Capture the cell that displays the provided text and extract its [x, y] central coordinate. 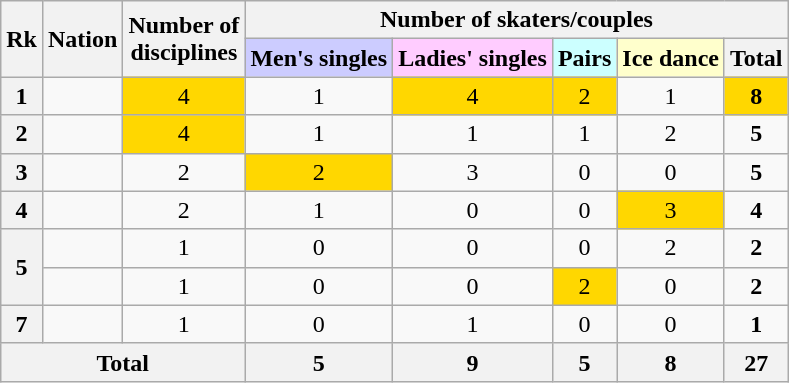
Nation [82, 39]
7 [22, 324]
Ice dance [671, 58]
Rk [22, 39]
27 [756, 362]
Pairs [584, 58]
Ladies' singles [473, 58]
9 [473, 362]
Number of skaters/couples [516, 20]
Number ofdisciplines [184, 39]
Men's singles [319, 58]
